For the text-containing cell, return its midpoint in [x, y] coordinate format. 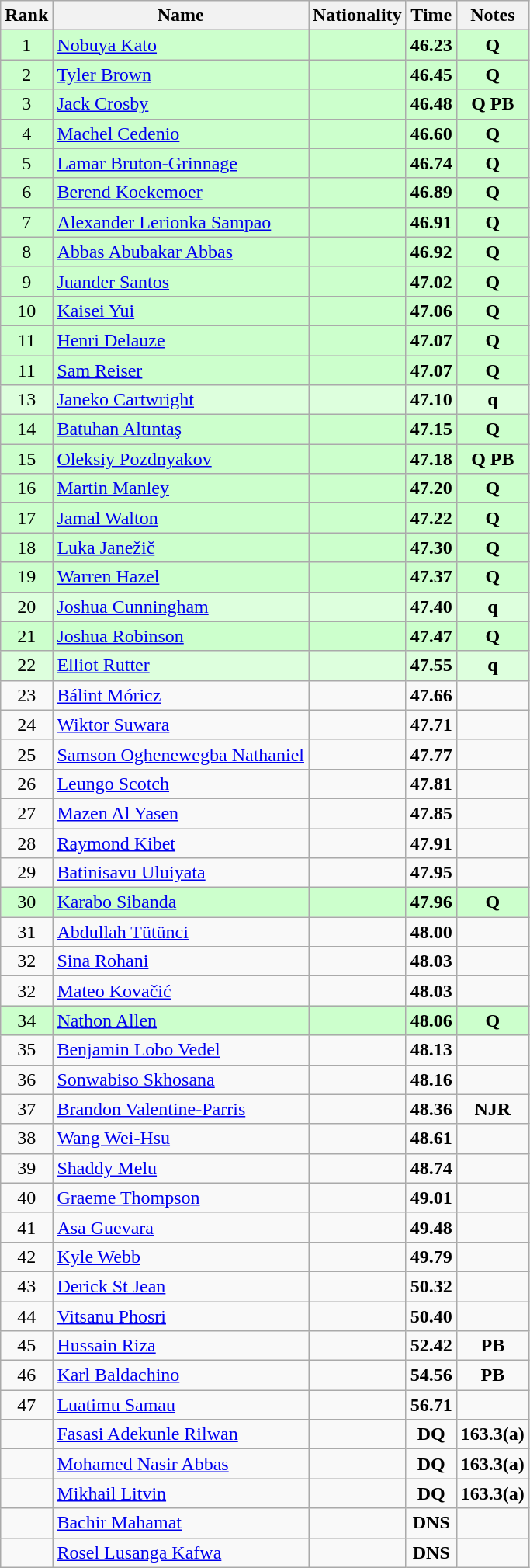
Fasasi Adekunle Rilwan [181, 1434]
1 [26, 45]
Elliot Rutter [181, 666]
47.96 [431, 902]
Batinisavu Uluiyata [181, 873]
27 [26, 813]
34 [26, 1020]
37 [26, 1109]
Samson Oghenewegba Nathaniel [181, 754]
Batuhan Altıntaş [181, 429]
29 [26, 873]
47.10 [431, 400]
47.47 [431, 636]
46.45 [431, 75]
Leungo Scotch [181, 784]
Sonwabiso Skhosana [181, 1080]
10 [26, 311]
Kaisei Yui [181, 311]
47.66 [431, 695]
14 [26, 429]
Rank [26, 16]
Mohamed Nasir Abbas [181, 1464]
46.23 [431, 45]
Graeme Thompson [181, 1198]
40 [26, 1198]
Raymond Kibet [181, 843]
28 [26, 843]
46.91 [431, 222]
Notes [492, 16]
47.30 [431, 548]
Sina Rohani [181, 961]
47.02 [431, 281]
4 [26, 134]
Janeko Cartwright [181, 400]
Karabo Sibanda [181, 902]
5 [26, 163]
48.16 [431, 1080]
47 [26, 1405]
Juander Santos [181, 281]
Berend Koekemoer [181, 193]
49.01 [431, 1198]
13 [26, 400]
46.48 [431, 104]
15 [26, 459]
18 [26, 548]
Warren Hazel [181, 577]
Luka Janežič [181, 548]
Mikhail Litvin [181, 1493]
Luatimu Samau [181, 1405]
48.61 [431, 1139]
7 [26, 222]
48.74 [431, 1168]
Jamal Walton [181, 518]
Mateo Kovačić [181, 991]
46 [26, 1375]
48.36 [431, 1109]
47.15 [431, 429]
Brandon Valentine-Parris [181, 1109]
Machel Cedenio [181, 134]
17 [26, 518]
Benjamin Lobo Vedel [181, 1050]
49.79 [431, 1257]
19 [26, 577]
48.13 [431, 1050]
46.89 [431, 193]
Jack Crosby [181, 104]
Mazen Al Yasen [181, 813]
38 [26, 1139]
Joshua Robinson [181, 636]
Vitsanu Phosri [181, 1316]
NJR [492, 1109]
16 [26, 488]
39 [26, 1168]
2 [26, 75]
20 [26, 607]
52.42 [431, 1346]
Wang Wei-Hsu [181, 1139]
Time [431, 16]
Alexander Lerionka Sampao [181, 222]
47.18 [431, 459]
Rosel Lusanga Kafwa [181, 1552]
Oleksiy Pozdnyakov [181, 459]
Nathon Allen [181, 1020]
Henri Delauze [181, 340]
42 [26, 1257]
54.56 [431, 1375]
46.60 [431, 134]
Derick St Jean [181, 1286]
Bachir Mahamat [181, 1523]
47.55 [431, 666]
26 [26, 784]
47.22 [431, 518]
Name [181, 16]
50.40 [431, 1316]
Karl Baldachino [181, 1375]
44 [26, 1316]
9 [26, 281]
Tyler Brown [181, 75]
Sam Reiser [181, 370]
43 [26, 1286]
47.71 [431, 725]
3 [26, 104]
Hussain Riza [181, 1346]
Wiktor Suwara [181, 725]
41 [26, 1227]
Bálint Móricz [181, 695]
56.71 [431, 1405]
47.81 [431, 784]
47.91 [431, 843]
47.20 [431, 488]
Lamar Bruton-Grinnage [181, 163]
Nationality [358, 16]
30 [26, 902]
47.85 [431, 813]
Nobuya Kato [181, 45]
Kyle Webb [181, 1257]
Joshua Cunningham [181, 607]
8 [26, 252]
24 [26, 725]
47.95 [431, 873]
23 [26, 695]
46.74 [431, 163]
47.40 [431, 607]
25 [26, 754]
48.00 [431, 932]
Abbas Abubakar Abbas [181, 252]
35 [26, 1050]
48.06 [431, 1020]
Asa Guevara [181, 1227]
49.48 [431, 1227]
31 [26, 932]
Abdullah Tütünci [181, 932]
47.06 [431, 311]
50.32 [431, 1286]
45 [26, 1346]
Martin Manley [181, 488]
22 [26, 666]
Shaddy Melu [181, 1168]
36 [26, 1080]
46.92 [431, 252]
6 [26, 193]
47.37 [431, 577]
21 [26, 636]
47.77 [431, 754]
